Detect which cell encompasses the target text, then output its (x, y) center coordinate. 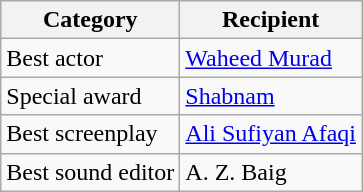
Ali Sufiyan Afaqi (271, 134)
Best screenplay (90, 134)
A. Z. Baig (271, 172)
Waheed Murad (271, 58)
Best actor (90, 58)
Category (90, 20)
Special award (90, 96)
Recipient (271, 20)
Shabnam (271, 96)
Best sound editor (90, 172)
